Detect which cell encompasses the target text, then output its (X, Y) center coordinate. 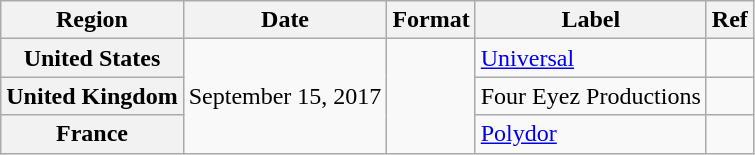
Ref (730, 20)
Polydor (590, 134)
United Kingdom (92, 96)
Date (285, 20)
Label (590, 20)
United States (92, 58)
Universal (590, 58)
Four Eyez Productions (590, 96)
Region (92, 20)
Format (431, 20)
France (92, 134)
September 15, 2017 (285, 96)
